Identify which cell holds the provided text, then report its [X, Y] central coordinate. 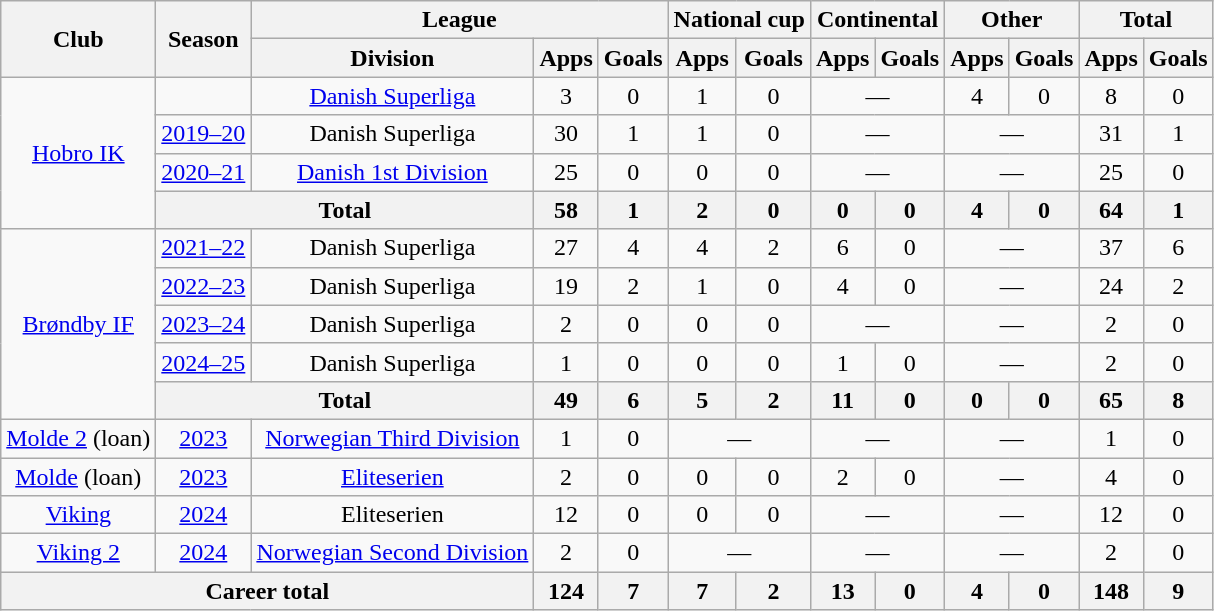
124 [566, 591]
58 [566, 210]
27 [566, 248]
Club [78, 39]
9 [1178, 591]
Hobro IK [78, 153]
65 [1111, 400]
2019–20 [204, 134]
Season [204, 39]
League [460, 20]
49 [566, 400]
Danish 1st Division [392, 172]
31 [1111, 134]
Division [392, 58]
13 [842, 591]
148 [1111, 591]
Norwegian Second Division [392, 553]
Molde (loan) [78, 477]
Brøndby IF [78, 324]
30 [566, 134]
Viking [78, 515]
Norwegian Third Division [392, 438]
24 [1111, 286]
Continental [877, 20]
Career total [268, 591]
Viking 2 [78, 553]
64 [1111, 210]
Other [1012, 20]
2022–23 [204, 286]
19 [566, 286]
2024–25 [204, 362]
3 [566, 96]
2021–22 [204, 248]
37 [1111, 248]
Molde 2 (loan) [78, 438]
2023–24 [204, 324]
National cup [739, 20]
5 [702, 400]
2020–21 [204, 172]
11 [842, 400]
